Capture the cell that displays the provided text and extract its [X, Y] central coordinate. 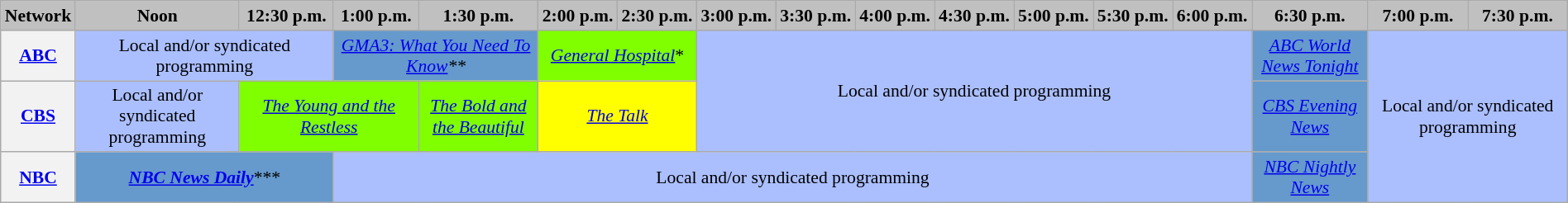
CBS [38, 117]
7:00 p.m. [1417, 16]
CBS Evening News [1310, 117]
The Young and the Restless [329, 117]
2:00 p.m. [578, 16]
Noon [157, 16]
4:30 p.m. [974, 16]
5:30 p.m. [1133, 16]
1:00 p.m. [375, 16]
ABC World News Tonight [1310, 56]
3:30 p.m. [815, 16]
6:00 p.m. [1212, 16]
7:30 p.m. [1518, 16]
General Hospital* [618, 56]
6:30 p.m. [1310, 16]
4:00 p.m. [895, 16]
Network [38, 16]
The Talk [618, 117]
ABC [38, 56]
The Bold and the Beautiful [478, 117]
GMA3: What You Need To Know** [435, 56]
3:00 p.m. [736, 16]
5:00 p.m. [1054, 16]
NBC News Daily*** [204, 178]
2:30 p.m. [657, 16]
1:30 p.m. [478, 16]
NBC Nightly News [1310, 178]
12:30 p.m. [286, 16]
NBC [38, 178]
